Return the [x, y] coordinate for the center point of the cell that contains the specified text.  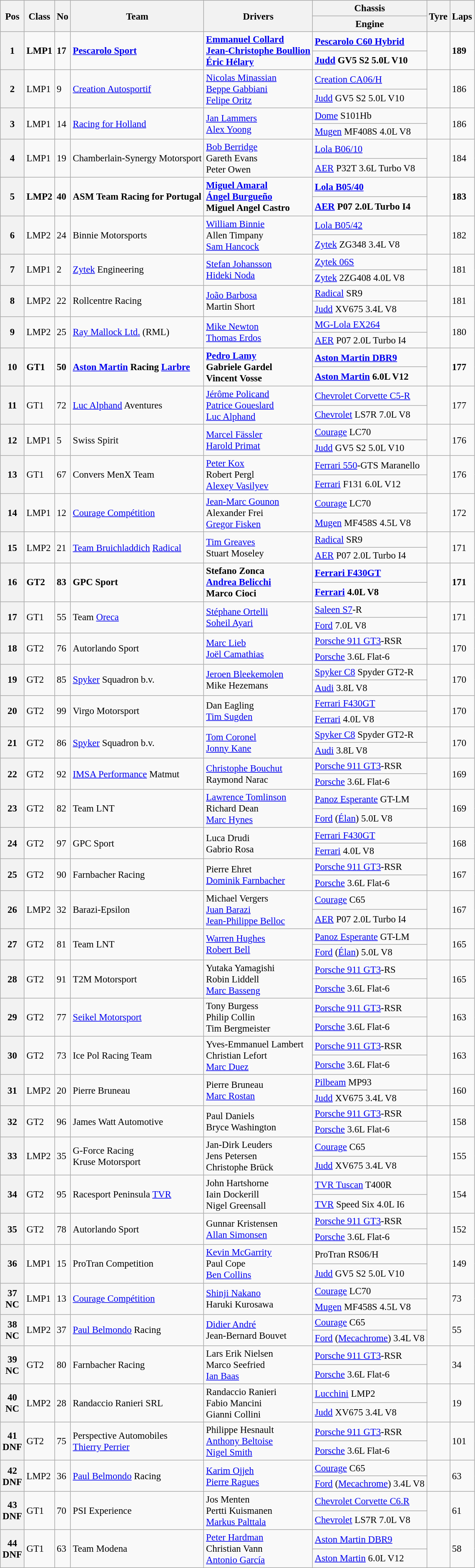
Racesport Peninsula TVR [137, 1195]
4 [13, 158]
Engine [369, 24]
PSI Experience [137, 1511]
Porsche 911 GT3-RS [369, 969]
Paul Daniels Bryce Washington [259, 1121]
Ferrari F131 6.0L V12 [369, 484]
182 [462, 235]
Emmanuel Collard Jean-Christophe Boullion Éric Hélary [259, 51]
92 [63, 774]
50 [63, 367]
61 [462, 1511]
Chassis [369, 8]
7 [13, 269]
Jean-Marc Gounon Alexander Frei Gregor Fisken [259, 513]
18 [13, 649]
86 [63, 743]
Barazi-Epsilon [137, 909]
160 [462, 1090]
31 [13, 1090]
90 [63, 874]
Christophe Bouchut Raymond Narac [259, 774]
82 [63, 809]
1 [13, 51]
AER P32T 3.6L Turbo V8 [369, 168]
MG-Lola EX264 [369, 325]
Mike Newton Thomas Erdos [259, 333]
Shinji Nakano Haruki Kurosawa [259, 1299]
8 [13, 301]
Peter Hardman Christian Vann Antonio García [259, 1549]
168 [462, 844]
John Hartshorne Iain Dockerill Nigel Greensall [259, 1195]
41DNF [13, 1441]
152 [462, 1229]
Marc Lieb Joël Camathias [259, 649]
Saleen S7-R [369, 609]
Marcel Fässler Harold Primat [259, 440]
Convers MenX Team [137, 475]
Luc Alphand Aventures [137, 405]
158 [462, 1121]
Team Bruichladdich Radical [137, 548]
Jos Menten Pertti Kuismanen Markus Palttala [259, 1511]
99 [63, 711]
10 [13, 367]
Pedro Lamy Gabriele Gardel Vincent Vosse [259, 367]
Binnie Motorsports [137, 235]
44DNF [13, 1549]
Didier André Jean-Bernard Bouvet [259, 1330]
Tyre [438, 16]
Creation CA06/H [369, 80]
Pierre Ehret Dominik Farnbacher [259, 874]
172 [462, 513]
80 [63, 1365]
183 [462, 197]
Jan-Dirk Leuders Jens Petersen Christophe Brück [259, 1156]
Michael Vergers Juan Barazi Jean-Philippe Belloc [259, 909]
Dome S101Hb [369, 116]
Chevrolet Corvette C6.R [369, 1501]
29 [13, 1017]
83 [63, 583]
95 [63, 1195]
Miguel Amaral Ángel Burgueño Miguel Angel Castro [259, 197]
Randaccio Ranieri SRL [137, 1403]
Pos [13, 16]
Ford 7.0L V8 [369, 625]
Zytek ZG348 3.4L V8 [369, 244]
Pescarolo Sport [137, 51]
Dan Eagling Tim Sugden [259, 711]
Zytek Engineering [137, 269]
70 [63, 1511]
T2M Motorsport [137, 979]
42DNF [13, 1475]
Tom Coronel Jonny Kane [259, 743]
Lola B05/40 [369, 187]
Tim Greaves Stuart Moseley [259, 548]
Zytek 2ZG408 4.0L V8 [369, 278]
ProTran RS06/H [369, 1255]
ASM Team Racing for Portugal [137, 197]
33 [13, 1156]
26 [13, 909]
Luca Drudi Gabrio Rosa [259, 844]
Lars Erik Nielsen Marco Seefried Ian Baas [259, 1365]
G-Force Racing Kruse Motorsport [137, 1156]
Pescarolo C60 Hybrid [369, 41]
81 [63, 944]
91 [63, 979]
101 [462, 1441]
97 [63, 844]
11 [13, 405]
Stefan Johansson Hideki Noda [259, 269]
Team [137, 16]
37 [63, 1330]
Lola B05/42 [369, 225]
Lucchini LMP2 [369, 1393]
Pierre Bruneau Marc Rostan [259, 1090]
Virgo Motorsport [137, 711]
Philippe Hesnault Anthony Beltoise Nigel Smith [259, 1441]
72 [63, 405]
Aston Martin Racing Larbre [137, 367]
Rollcentre Racing [137, 301]
Yutaka Yamagishi Robin Liddell Marc Basseng [259, 979]
38NC [13, 1330]
William Binnie Allen Timpany Sam Hancock [259, 235]
23 [13, 809]
189 [462, 51]
Creation Autosportif [137, 89]
58 [462, 1549]
João Barbosa Martin Short [259, 301]
96 [63, 1121]
Kevin McGarrity Paul Cope Ben Collins [259, 1264]
TVR Speed Six 4.0L I6 [369, 1204]
Perspective Automobiles Thierry Perrier [137, 1441]
39NC [13, 1365]
154 [462, 1195]
27 [13, 944]
Pierre Bruneau [137, 1090]
ProTran Competition [137, 1264]
Chamberlain-Synergy Motorsport [137, 158]
Seikel Motorsport [137, 1017]
Team Oreca [137, 617]
Zytek 06S [369, 262]
Yves-Emmanuel Lambert Christian Lefort Marc Duez [259, 1055]
77 [63, 1017]
75 [63, 1441]
Laps [462, 16]
Jeroen Bleekemolen Mike Hezemans [259, 680]
IMSA Performance Matmut [137, 774]
Jan Lammers Alex Yoong [259, 123]
Peter Kox Robert Pergl Alexey Vasilyev [259, 475]
37NC [13, 1299]
Bob Berridge Gareth Evans Peter Owen [259, 158]
Randaccio Ranieri Fabio Mancini Gianni Collini [259, 1403]
Ferrari 550-GTS Maranello [369, 465]
No [63, 16]
Karim Ojjeh Pierre Ragues [259, 1475]
Mugen MF408S 4.0L V8 [369, 132]
Team Modena [137, 1549]
TVR Tuscan T400R [369, 1185]
40 [63, 197]
67 [63, 475]
16 [13, 583]
85 [63, 680]
Drivers [259, 16]
184 [462, 158]
Ice Pol Racing Team [137, 1055]
43DNF [13, 1511]
Nicolas Minassian Beppe Gabbiani Felipe Oritz [259, 89]
30 [13, 1055]
78 [63, 1229]
Stéphane Ortelli Soheil Ayari [259, 617]
155 [462, 1156]
149 [462, 1264]
76 [63, 649]
Lola B06/10 [369, 149]
180 [462, 333]
Class [39, 16]
Racing for Holland [137, 123]
40NC [13, 1403]
Ray Mallock Ltd. (RML) [137, 333]
Chevrolet Corvette C5-R [369, 396]
3 [13, 123]
Lawrence Tomlinson Richard Dean Marc Hynes [259, 809]
Warren Hughes Robert Bell [259, 944]
Stefano Zonca Andrea Belicchi Marco Cioci [259, 583]
James Watt Automotive [137, 1121]
Pilbeam MP93 [369, 1082]
Tony Burgess Philip Collin Tim Bergmeister [259, 1017]
Swiss Spirit [137, 440]
6 [13, 235]
Gunnar Kristensen Allan Simonsen [259, 1229]
Jérôme Policand Patrice Goueslard Luc Alphand [259, 405]
